Find where the given text appears and provide that cell's center as (X, Y) coordinate. 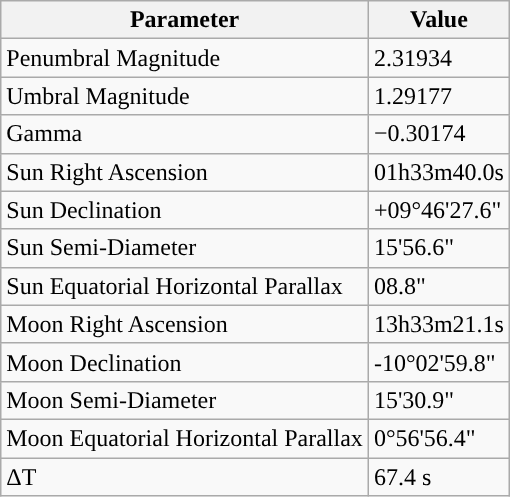
+09°46'27.6" (438, 210)
Sun Declination (185, 210)
15'56.6" (438, 248)
Sun Right Ascension (185, 172)
Moon Right Ascension (185, 324)
Value (438, 20)
67.4 s (438, 477)
13h33m21.1s (438, 324)
Moon Declination (185, 362)
0°56'56.4" (438, 438)
Parameter (185, 20)
Moon Equatorial Horizontal Parallax (185, 438)
-10°02'59.8" (438, 362)
Sun Semi-Diameter (185, 248)
ΔT (185, 477)
01h33m40.0s (438, 172)
−0.30174 (438, 134)
08.8" (438, 286)
Moon Semi-Diameter (185, 400)
15'30.9" (438, 400)
1.29177 (438, 96)
Penumbral Magnitude (185, 58)
Umbral Magnitude (185, 96)
Sun Equatorial Horizontal Parallax (185, 286)
2.31934 (438, 58)
Gamma (185, 134)
